Search for the cell housing the specified text and yield its (X, Y) center coordinate. 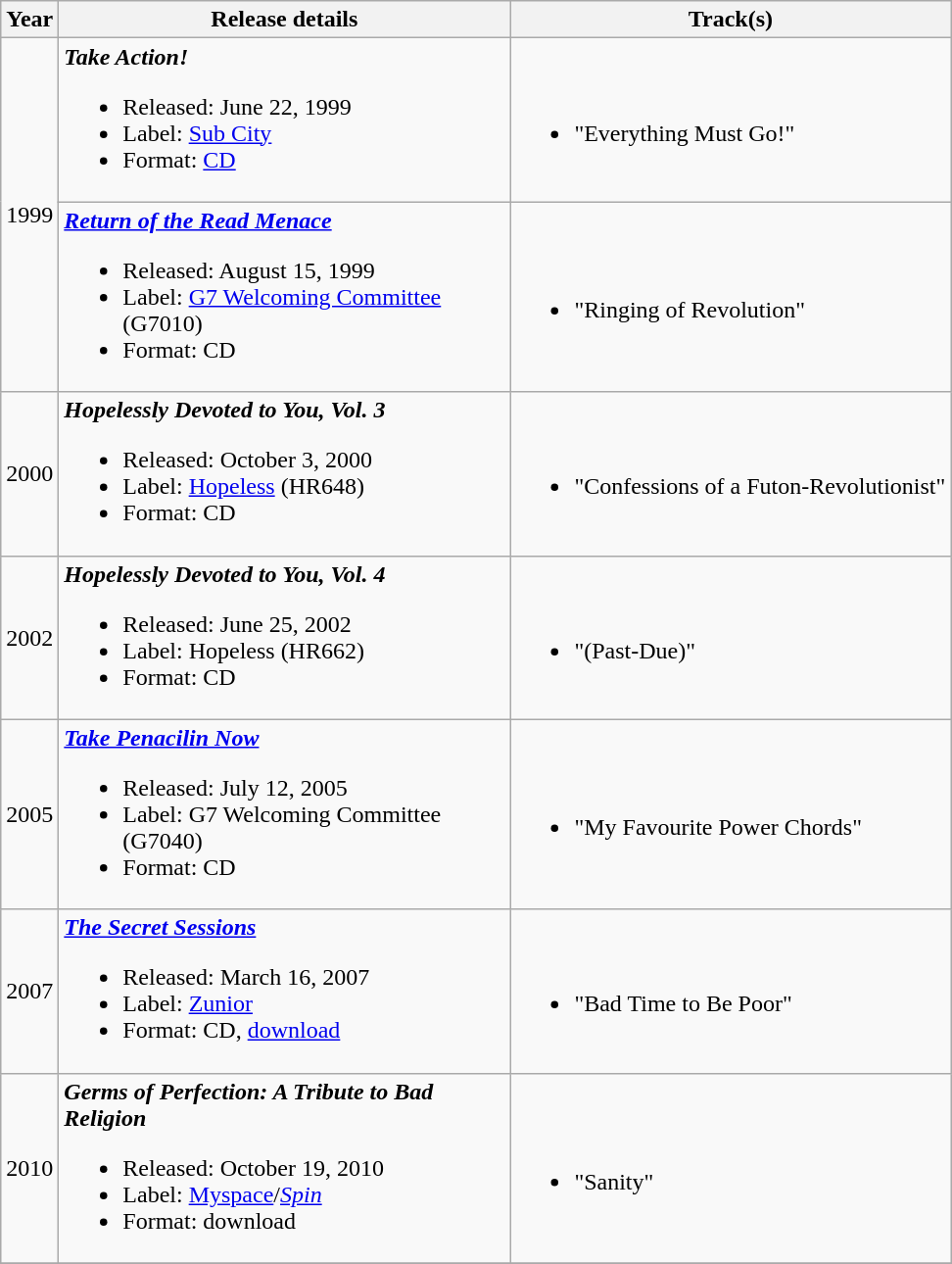
Hopelessly Devoted to You, Vol. 3Released: October 3, 2000Label: Hopeless (HR648)Format: CD (284, 474)
Track(s) (731, 20)
"Bad Time to Be Poor" (731, 992)
Year (29, 20)
"My Favourite Power Chords" (731, 814)
2002 (29, 637)
Return of the Read MenaceReleased: August 15, 1999Label: G7 Welcoming Committee (G7010)Format: CD (284, 297)
Take Action!Released: June 22, 1999Label: Sub CityFormat: CD (284, 120)
"(Past-Due)" (731, 637)
The Secret SessionsReleased: March 16, 2007Label: ZuniorFormat: CD, download (284, 992)
"Sanity" (731, 1168)
"Everything Must Go!" (731, 120)
2000 (29, 474)
2010 (29, 1168)
Take Penacilin NowReleased: July 12, 2005Label: G7 Welcoming Committee (G7040)Format: CD (284, 814)
1999 (29, 216)
Germs of Perfection: A Tribute to Bad ReligionReleased: October 19, 2010Label: Myspace/SpinFormat: download (284, 1168)
"Ringing of Revolution" (731, 297)
Hopelessly Devoted to You, Vol. 4Released: June 25, 2002Label: Hopeless (HR662)Format: CD (284, 637)
2007 (29, 992)
2005 (29, 814)
Release details (284, 20)
"Confessions of a Futon-Revolutionist" (731, 474)
